Pinpoint the cell where the given text exists, returning its (x, y) midpoint coordinate. 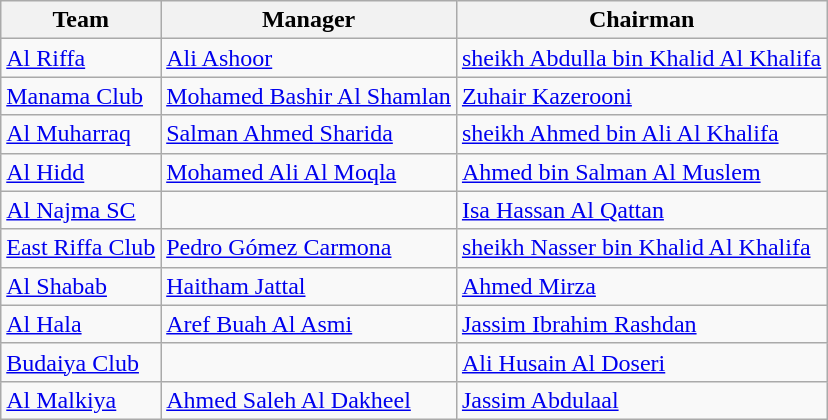
Al Najma SC (81, 210)
Mohamed Ali Al Moqla (309, 172)
Al Muharraq (81, 134)
Al Hidd (81, 172)
Pedro Gómez Carmona (309, 248)
Al Shabab (81, 286)
Jassim Abdulaal (641, 400)
Salman Ahmed Sharida (309, 134)
Aref Buah Al Asmi (309, 324)
Ahmed Mirza (641, 286)
Ali Ashoor (309, 58)
Budaiya Club (81, 362)
sheikh Nasser bin Khalid Al Khalifa (641, 248)
Manama Club (81, 96)
Ahmed bin Salman Al Muslem (641, 172)
Jassim Ibrahim Rashdan (641, 324)
sheikh Abdulla bin Khalid Al Khalifa (641, 58)
East Riffa Club (81, 248)
Al Hala (81, 324)
Al Riffa (81, 58)
Mohamed Bashir Al Shamlan (309, 96)
Al Malkiya (81, 400)
Team (81, 20)
Ali Husain Al Doseri (641, 362)
Manager (309, 20)
Chairman (641, 20)
Haitham Jattal (309, 286)
Ahmed Saleh Al Dakheel (309, 400)
Isa Hassan Al Qattan (641, 210)
sheikh Ahmed bin Ali Al Khalifa (641, 134)
Zuhair Kazerooni (641, 96)
